Scan for the cell matching the given text and deliver its (X, Y) coordinate at center. 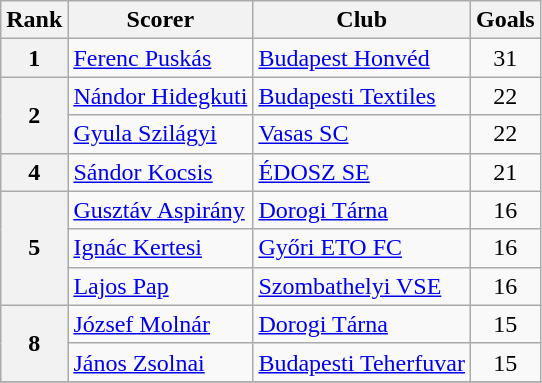
5 (34, 248)
4 (34, 172)
Ferenc Puskás (160, 58)
Budapesti Teherfuvar (362, 362)
Budapesti Textiles (362, 96)
Club (362, 20)
József Molnár (160, 324)
Ignác Kertesi (160, 248)
2 (34, 115)
Győri ETO FC (362, 248)
Rank (34, 20)
ÉDOSZ SE (362, 172)
8 (34, 343)
Budapest Honvéd (362, 58)
Nándor Hidegkuti (160, 96)
1 (34, 58)
Sándor Kocsis (160, 172)
Lajos Pap (160, 286)
Scorer (160, 20)
János Zsolnai (160, 362)
Goals (505, 20)
Vasas SC (362, 134)
21 (505, 172)
Szombathelyi VSE (362, 286)
31 (505, 58)
Gyula Szilágyi (160, 134)
Gusztáv Aspirány (160, 210)
